Pinpoint the cell where the given text exists, returning its [x, y] midpoint coordinate. 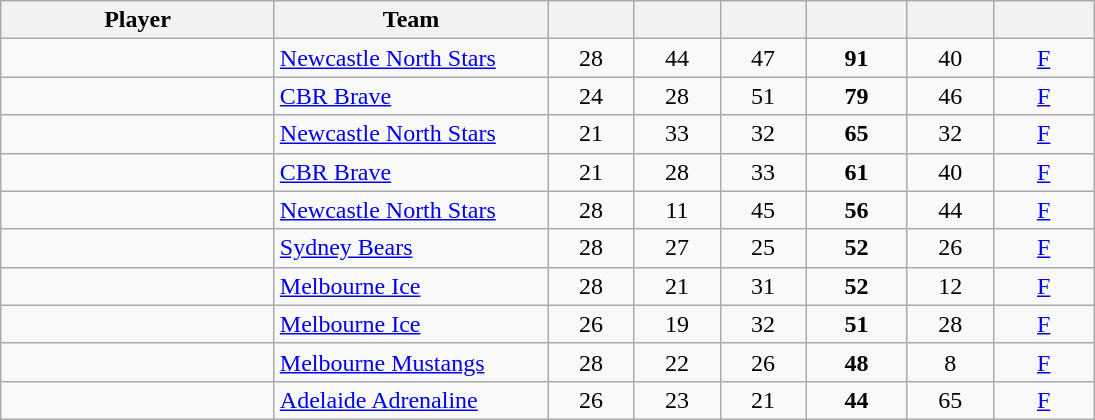
31 [763, 286]
Melbourne Mustangs [411, 362]
Team [411, 20]
11 [677, 210]
61 [856, 172]
91 [856, 58]
12 [950, 286]
56 [856, 210]
46 [950, 96]
79 [856, 96]
25 [763, 248]
24 [591, 96]
27 [677, 248]
22 [677, 362]
48 [856, 362]
Adelaide Adrenaline [411, 400]
Sydney Bears [411, 248]
47 [763, 58]
19 [677, 324]
Player [138, 20]
45 [763, 210]
23 [677, 400]
8 [950, 362]
